Extract the (x, y) coordinate from the center of the cell holding the provided text.  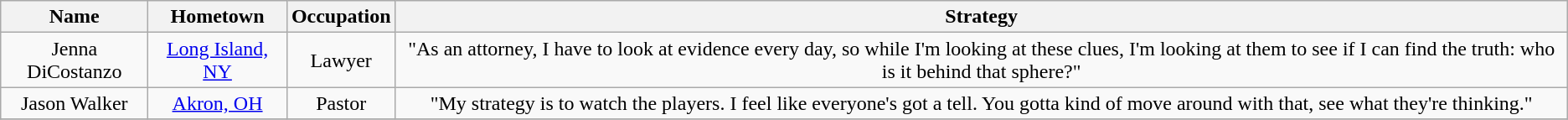
Occupation (341, 17)
Jenna DiCostanzo (75, 60)
Pastor (341, 103)
Strategy (982, 17)
Akron, OH (218, 103)
Lawyer (341, 60)
Hometown (218, 17)
Long Island, NY (218, 60)
Name (75, 17)
"My strategy is to watch the players. I feel like everyone's got a tell. You gotta kind of move around with that, see what they're thinking." (982, 103)
Jason Walker (75, 103)
